Locate the cell with the specified text and output its [X, Y] center coordinate. 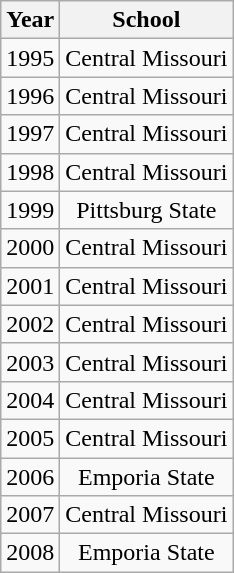
Year [30, 20]
2005 [30, 438]
1999 [30, 210]
2001 [30, 286]
1995 [30, 58]
2007 [30, 515]
School [146, 20]
2004 [30, 400]
Pittsburg State [146, 210]
2002 [30, 324]
1996 [30, 96]
2008 [30, 553]
2006 [30, 477]
2003 [30, 362]
2000 [30, 248]
1997 [30, 134]
1998 [30, 172]
